Pinpoint the cell where the given text exists, returning its (X, Y) midpoint coordinate. 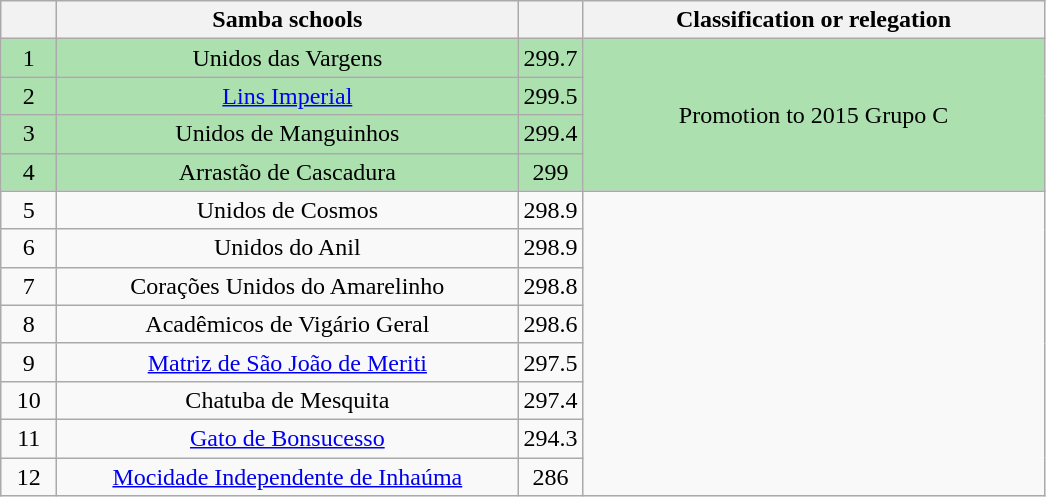
2 (29, 96)
298.8 (550, 286)
299 (550, 172)
6 (29, 248)
297.4 (550, 400)
Lins Imperial (288, 96)
Gato de Bonsucesso (288, 438)
Chatuba de Mesquita (288, 400)
Mocidade Independente de Inhaúma (288, 477)
Acadêmicos de Vigário Geral (288, 324)
286 (550, 477)
297.5 (550, 362)
Samba schools (288, 20)
Promotion to 2015 Grupo C (814, 115)
Unidos de Manguinhos (288, 134)
Matriz de São João de Meriti (288, 362)
9 (29, 362)
8 (29, 324)
1 (29, 58)
12 (29, 477)
4 (29, 172)
299.7 (550, 58)
7 (29, 286)
Arrastão de Cascadura (288, 172)
Unidos do Anil (288, 248)
Unidos das Vargens (288, 58)
294.3 (550, 438)
3 (29, 134)
298.6 (550, 324)
10 (29, 400)
299.4 (550, 134)
Unidos de Cosmos (288, 210)
Classification or relegation (814, 20)
Corações Unidos do Amarelinho (288, 286)
299.5 (550, 96)
11 (29, 438)
5 (29, 210)
